Search for the cell housing the specified text and yield its [X, Y] center coordinate. 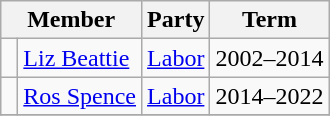
Party [176, 20]
Term [270, 20]
2002–2014 [270, 58]
Liz Beattie [80, 58]
Ros Spence [80, 96]
2014–2022 [270, 96]
Member [72, 20]
